Locate the cell with the specified text and output its (X, Y) center coordinate. 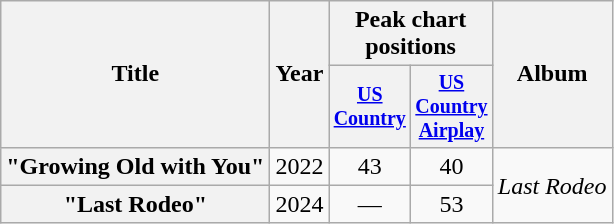
53 (452, 204)
Peak chart positions (410, 34)
US Country Airplay (452, 106)
— (370, 204)
Album (552, 74)
2022 (300, 166)
"Growing Old with You" (136, 166)
"Last Rodeo" (136, 204)
Last Rodeo (552, 185)
Year (300, 74)
40 (452, 166)
2024 (300, 204)
43 (370, 166)
Title (136, 74)
US Country (370, 106)
